Scan for the cell matching the given text and deliver its [x, y] coordinate at center. 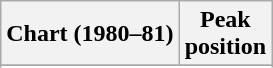
Chart (1980–81) [90, 34]
Peakposition [225, 34]
